Determine the (x, y) coordinate at the center of the cell enclosing the given text.  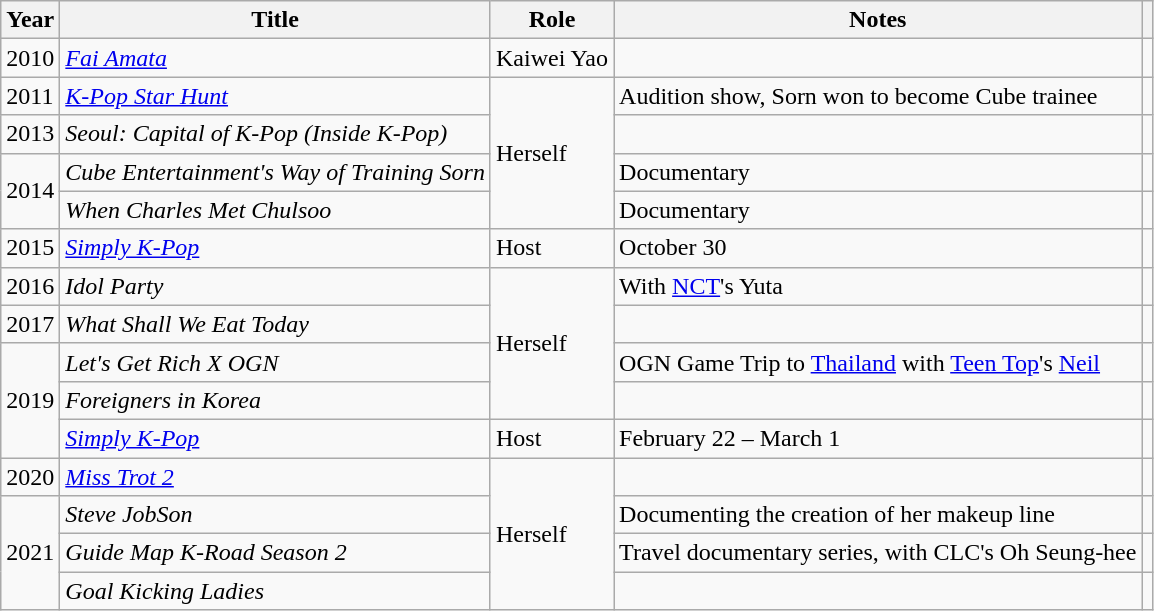
Guide Map K-Road Season 2 (276, 553)
Audition show, Sorn won to become Cube trainee (878, 96)
Kaiwei Yao (552, 58)
With NCT's Yuta (878, 286)
2013 (30, 134)
Miss Trot 2 (276, 477)
2019 (30, 400)
What Shall We Eat Today (276, 324)
2021 (30, 553)
2010 (30, 58)
K-Pop Star Hunt (276, 96)
Documenting the creation of her makeup line (878, 515)
Fai Amata (276, 58)
Steve JobSon (276, 515)
Seoul: Capital of K-Pop (Inside K-Pop) (276, 134)
Cube Entertainment's Way of Training Sorn (276, 172)
Let's Get Rich X OGN (276, 362)
When Charles Met Chulsoo (276, 210)
Idol Party (276, 286)
Year (30, 20)
2015 (30, 248)
Title (276, 20)
Travel documentary series, with CLC's Oh Seung-hee (878, 553)
Foreigners in Korea (276, 400)
2017 (30, 324)
OGN Game Trip to Thailand with Teen Top's Neil (878, 362)
2014 (30, 191)
2016 (30, 286)
Notes (878, 20)
Goal Kicking Ladies (276, 591)
2011 (30, 96)
Role (552, 20)
October 30 (878, 248)
2020 (30, 477)
February 22 – March 1 (878, 438)
